For the text-containing cell, return its midpoint in [x, y] coordinate format. 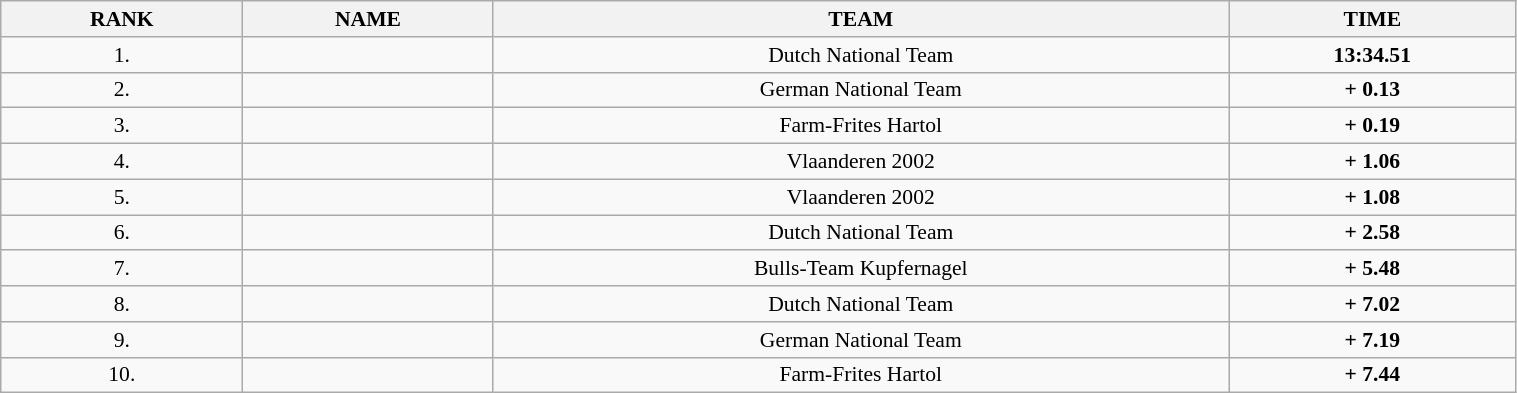
+ 5.48 [1373, 269]
13:34.51 [1373, 55]
5. [122, 197]
+ 0.13 [1373, 90]
8. [122, 304]
+ 7.02 [1373, 304]
1. [122, 55]
2. [122, 90]
+ 0.19 [1373, 126]
+ 2.58 [1373, 233]
TEAM [861, 19]
+ 1.06 [1373, 162]
10. [122, 375]
7. [122, 269]
6. [122, 233]
9. [122, 340]
Bulls-Team Kupfernagel [861, 269]
+ 1.08 [1373, 197]
+ 7.19 [1373, 340]
RANK [122, 19]
4. [122, 162]
NAME [368, 19]
TIME [1373, 19]
+ 7.44 [1373, 375]
3. [122, 126]
